Identify which cell holds the provided text, then report its [x, y] central coordinate. 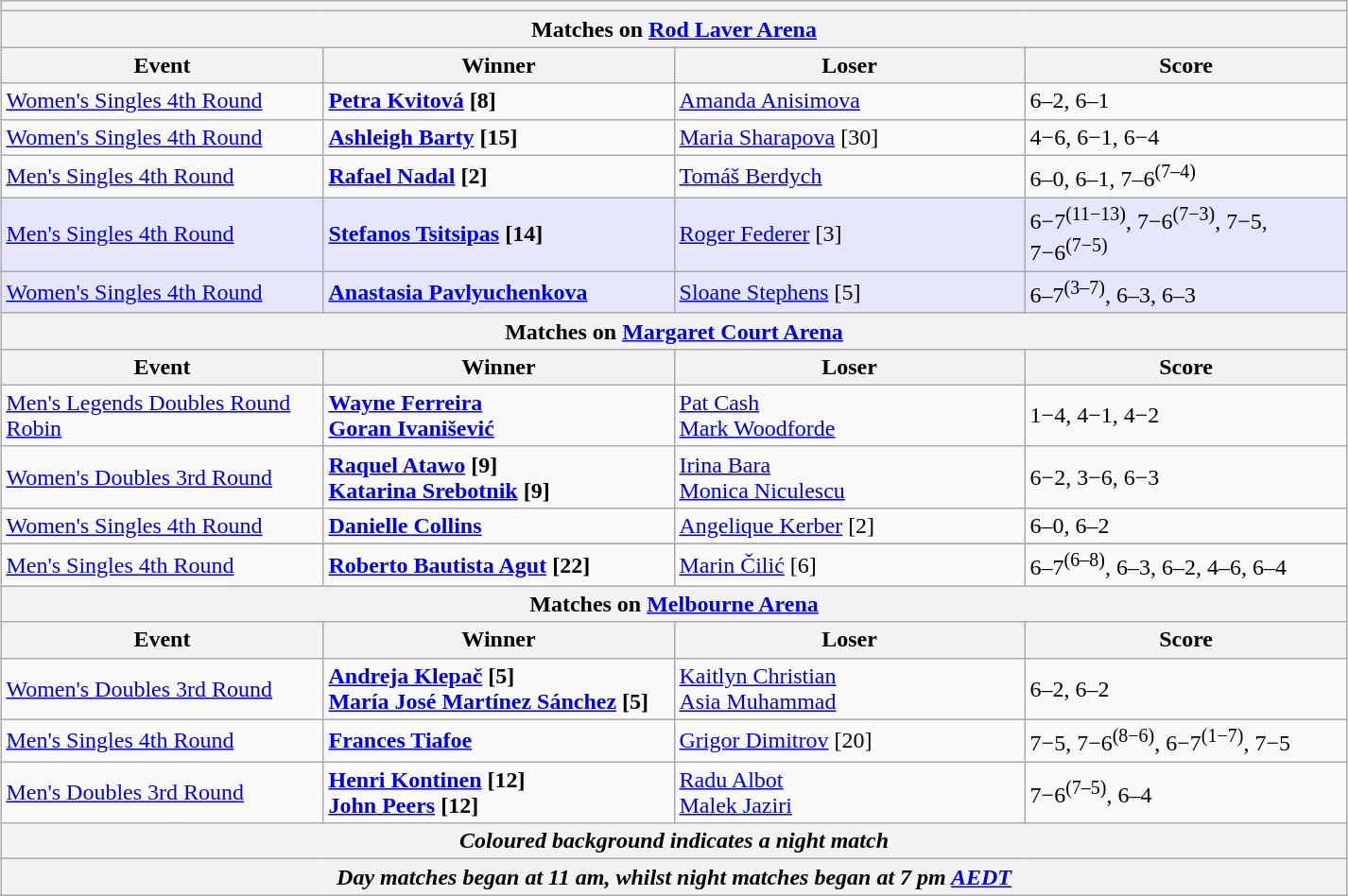
7−6(7–5), 6–4 [1185, 792]
Roberto Bautista Agut [22] [499, 565]
Tomáš Berdych [849, 176]
Andreja Klepač [5] María José Martínez Sánchez [5] [499, 688]
7−5, 7−6(8−6), 6−7(1−7), 7−5 [1185, 741]
Men's Doubles 3rd Round [163, 792]
Anastasia Pavlyuchenkova [499, 293]
Stefanos Tsitsipas [14] [499, 234]
Danielle Collins [499, 526]
6–2, 6–2 [1185, 688]
Matches on Melbourne Arena [674, 604]
Roger Federer [3] [849, 234]
Pat Cash Mark Woodforde [849, 416]
Frances Tiafoe [499, 741]
6–0, 6–1, 7–6(7–4) [1185, 176]
6–7(6–8), 6–3, 6–2, 4–6, 6–4 [1185, 565]
Coloured background indicates a night match [674, 841]
6–7(3–7), 6–3, 6–3 [1185, 293]
6−7(11−13), 7−6(7−3), 7−5, 7−6(7−5) [1185, 234]
Matches on Rod Laver Arena [674, 29]
Amanda Anisimova [849, 101]
Grigor Dimitrov [20] [849, 741]
Matches on Margaret Court Arena [674, 331]
Wayne Ferreira Goran Ivanišević [499, 416]
1−4, 4−1, 4−2 [1185, 416]
Ashleigh Barty [15] [499, 137]
Petra Kvitová [8] [499, 101]
6–2, 6–1 [1185, 101]
Sloane Stephens [5] [849, 293]
Henri Kontinen [12] John Peers [12] [499, 792]
Radu Albot Malek Jaziri [849, 792]
6–0, 6–2 [1185, 526]
Irina Bara Monica Niculescu [849, 476]
Angelique Kerber [2] [849, 526]
4−6, 6−1, 6−4 [1185, 137]
Maria Sharapova [30] [849, 137]
Day matches began at 11 am, whilst night matches began at 7 pm AEDT [674, 877]
Men's Legends Doubles Round Robin [163, 416]
6−2, 3−6, 6−3 [1185, 476]
Marin Čilić [6] [849, 565]
Kaitlyn Christian Asia Muhammad [849, 688]
Rafael Nadal [2] [499, 176]
Raquel Atawo [9] Katarina Srebotnik [9] [499, 476]
